Search for the cell housing the specified text and yield its [x, y] center coordinate. 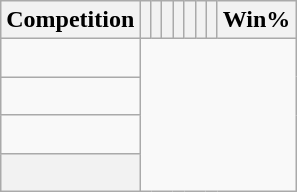
Win% [256, 20]
Competition [70, 20]
